Provide the [X, Y] coordinate of the cell's center where the given text is located.  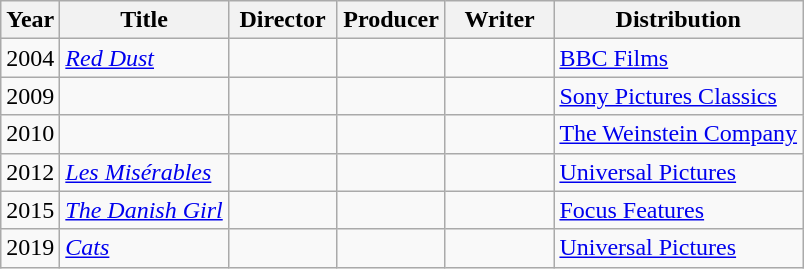
Director [282, 20]
BBC Films [678, 58]
2012 [30, 172]
Title [144, 20]
Cats [144, 248]
Distribution [678, 20]
2019 [30, 248]
Focus Features [678, 210]
Producer [392, 20]
2004 [30, 58]
2015 [30, 210]
The Danish Girl [144, 210]
Sony Pictures Classics [678, 96]
Year [30, 20]
2010 [30, 134]
The Weinstein Company [678, 134]
Writer [500, 20]
Red Dust [144, 58]
Les Misérables [144, 172]
2009 [30, 96]
